Return the (X, Y) coordinate for the center point of the cell that contains the specified text.  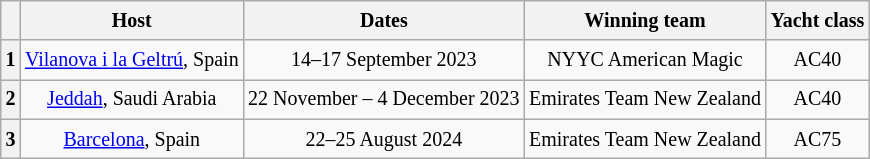
22–25 August 2024 (384, 138)
Winning team (644, 20)
14–17 September 2023 (384, 60)
2 (10, 100)
Host (132, 20)
Vilanova i la Geltrú, Spain (132, 60)
Barcelona, Spain (132, 138)
NYYC American Magic (644, 60)
AC75 (818, 138)
22 November – 4 December 2023 (384, 100)
Dates (384, 20)
1 (10, 60)
3 (10, 138)
Yacht class (818, 20)
Jeddah, Saudi Arabia (132, 100)
